Determine the [X, Y] coordinate at the center of the cell enclosing the given text.  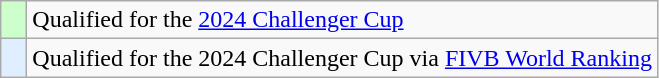
Qualified for the 2024 Challenger Cup [342, 20]
Qualified for the 2024 Challenger Cup via FIVB World Ranking [342, 58]
